Return the (x, y) coordinate for the center point of the cell that contains the specified text.  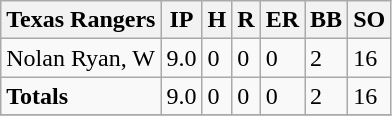
Texas Rangers (81, 20)
BB (326, 20)
R (246, 20)
Totals (81, 96)
IP (182, 20)
ER (282, 20)
Nolan Ryan, W (81, 58)
SO (370, 20)
H (217, 20)
